Return (x, y) of the center of cell containing provided text 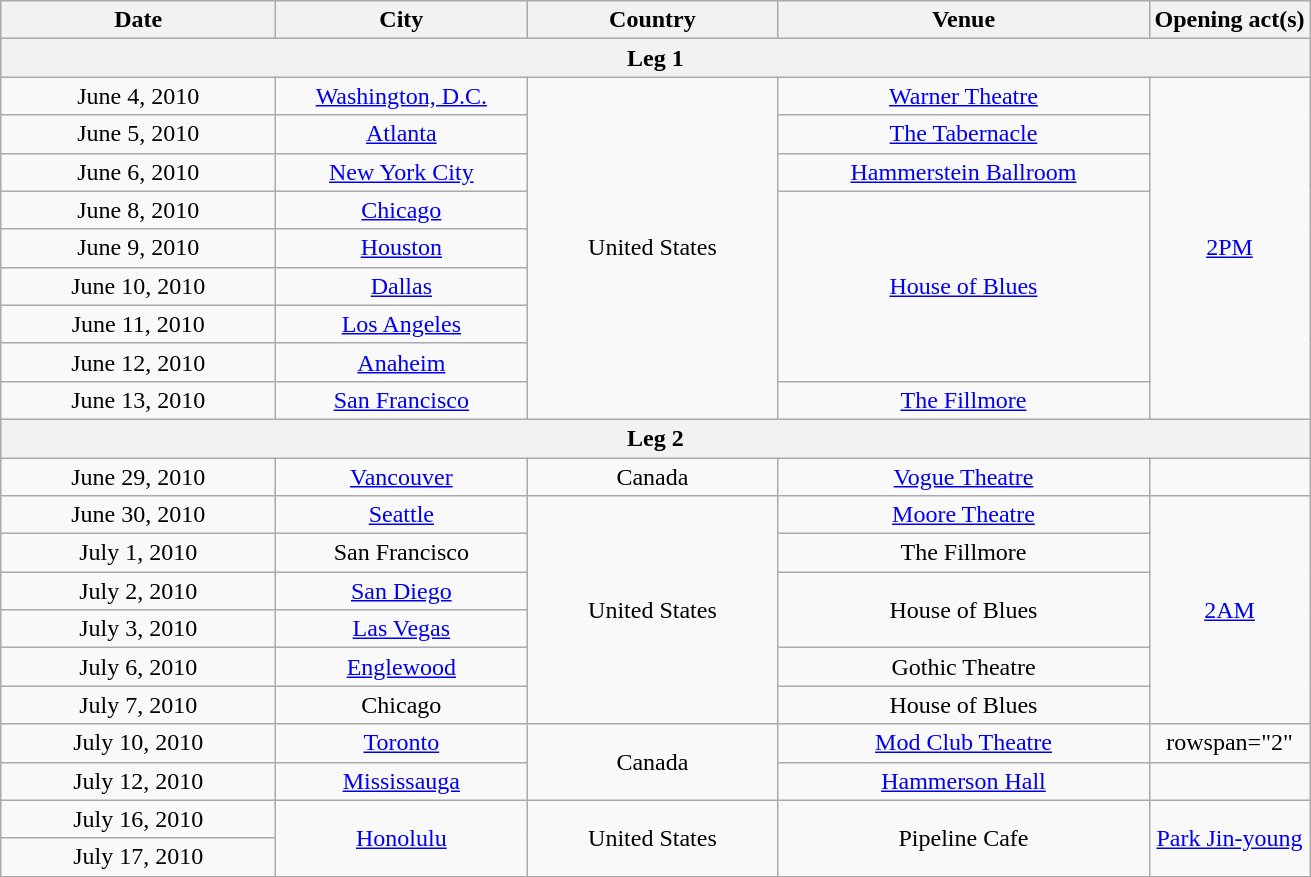
Washington, D.C. (402, 96)
Country (652, 20)
Toronto (402, 743)
June 10, 2010 (138, 286)
Los Angeles (402, 324)
Mississauga (402, 781)
The Tabernacle (964, 134)
June 4, 2010 (138, 96)
Date (138, 20)
June 29, 2010 (138, 477)
July 2, 2010 (138, 591)
Moore Theatre (964, 515)
Hammerson Hall (964, 781)
July 17, 2010 (138, 857)
Vogue Theatre (964, 477)
Hammerstein Ballroom (964, 172)
Gothic Theatre (964, 667)
June 13, 2010 (138, 400)
Mod Club Theatre (964, 743)
City (402, 20)
Leg 1 (656, 58)
Honolulu (402, 838)
rowspan="2" (1230, 743)
Atlanta (402, 134)
June 9, 2010 (138, 248)
July 1, 2010 (138, 553)
June 11, 2010 (138, 324)
June 30, 2010 (138, 515)
Englewood (402, 667)
New York City (402, 172)
Opening act(s) (1230, 20)
2AM (1230, 610)
Vancouver (402, 477)
July 12, 2010 (138, 781)
2PM (1230, 248)
July 7, 2010 (138, 705)
June 12, 2010 (138, 362)
July 6, 2010 (138, 667)
Warner Theatre (964, 96)
July 16, 2010 (138, 819)
San Diego (402, 591)
July 10, 2010 (138, 743)
Pipeline Cafe (964, 838)
Venue (964, 20)
Houston (402, 248)
June 5, 2010 (138, 134)
Park Jin-young (1230, 838)
Seattle (402, 515)
Las Vegas (402, 629)
Leg 2 (656, 438)
June 6, 2010 (138, 172)
June 8, 2010 (138, 210)
July 3, 2010 (138, 629)
Dallas (402, 286)
Anaheim (402, 362)
